Capture the cell that displays the provided text and extract its [x, y] central coordinate. 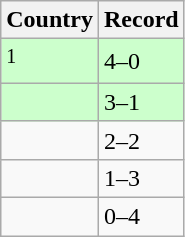
4–0 [141, 62]
1 [50, 62]
Record [141, 20]
Country [50, 20]
1–3 [141, 178]
2–2 [141, 140]
3–1 [141, 102]
0–4 [141, 217]
